Find where the given text appears and provide that cell's center as (X, Y) coordinate. 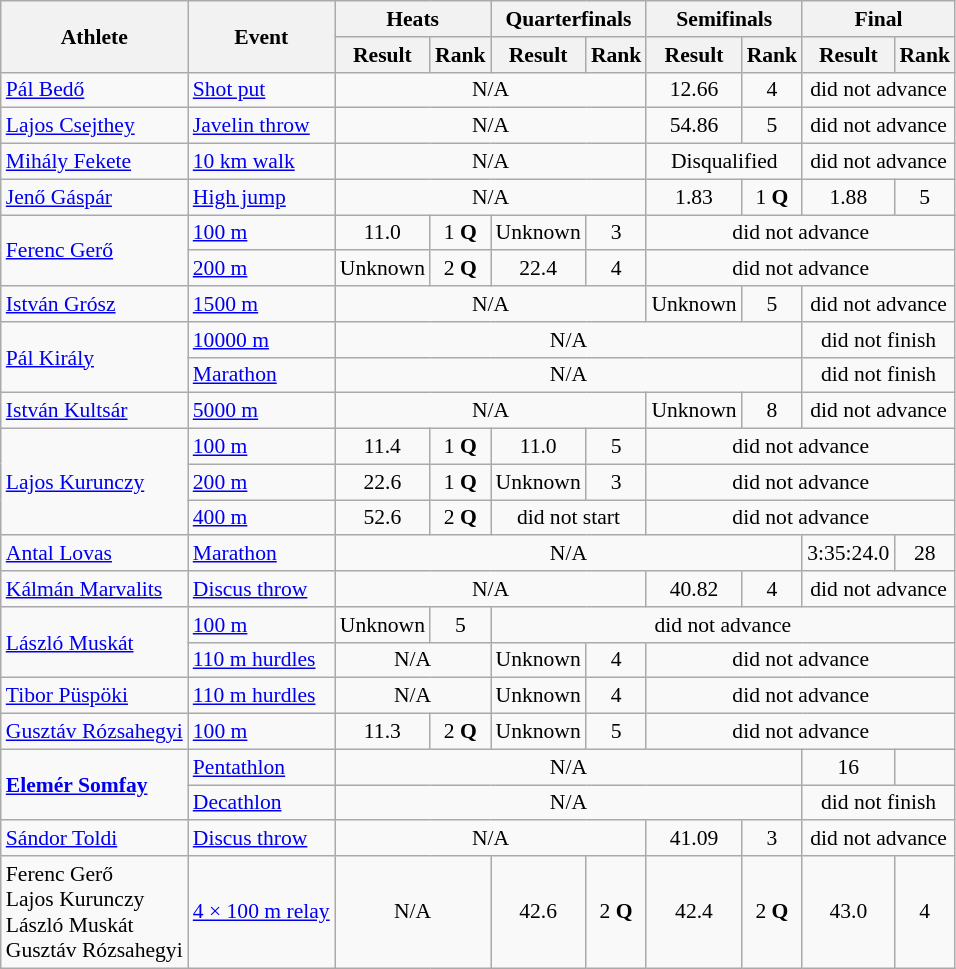
12.66 (694, 90)
did not start (569, 518)
8 (772, 411)
11.3 (382, 732)
4 × 100 m relay (262, 912)
Final (878, 19)
Antal Lovas (94, 554)
Jenő Gáspár (94, 197)
Lajos Kurunczy (94, 482)
Elemér Somfay (94, 784)
Kálmán Marvalits (94, 589)
Sándor Toldi (94, 839)
István Kultsár (94, 411)
10 km walk (262, 162)
1.83 (694, 197)
Semifinals (724, 19)
16 (848, 767)
Gusztáv Rózsahegyi (94, 732)
28 (924, 554)
Quarterfinals (569, 19)
Pál Bedő (94, 90)
40.82 (694, 589)
Pál Király (94, 358)
László Muskát (94, 642)
43.0 (848, 912)
11.4 (382, 447)
22.4 (538, 269)
22.6 (382, 482)
Lajos Csejthey (94, 126)
1500 m (262, 304)
Tibor Püspöki (94, 696)
10000 m (262, 340)
52.6 (382, 518)
Decathlon (262, 803)
Pentathlon (262, 767)
5000 m (262, 411)
Javelin throw (262, 126)
54.86 (694, 126)
Disqualified (724, 162)
1.88 (848, 197)
Ferenc Gerő Lajos Kurunczy László Muskát Gusztáv Rózsahegyi (94, 912)
42.4 (694, 912)
Mihály Fekete (94, 162)
István Grósz (94, 304)
3:35:24.0 (848, 554)
Athlete (94, 36)
42.6 (538, 912)
High jump (262, 197)
Shot put (262, 90)
Event (262, 36)
Heats (413, 19)
Ferenc Gerő (94, 250)
41.09 (694, 839)
400 m (262, 518)
